For the text-containing cell, return its midpoint in (X, Y) coordinate format. 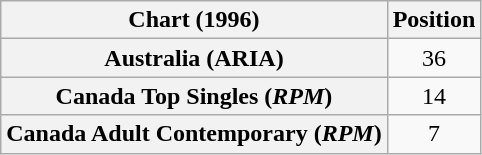
14 (434, 96)
Chart (1996) (194, 20)
7 (434, 134)
Canada Adult Contemporary (RPM) (194, 134)
Canada Top Singles (RPM) (194, 96)
36 (434, 58)
Australia (ARIA) (194, 58)
Position (434, 20)
